Extract the (x, y) coordinate from the center of the cell holding the provided text.  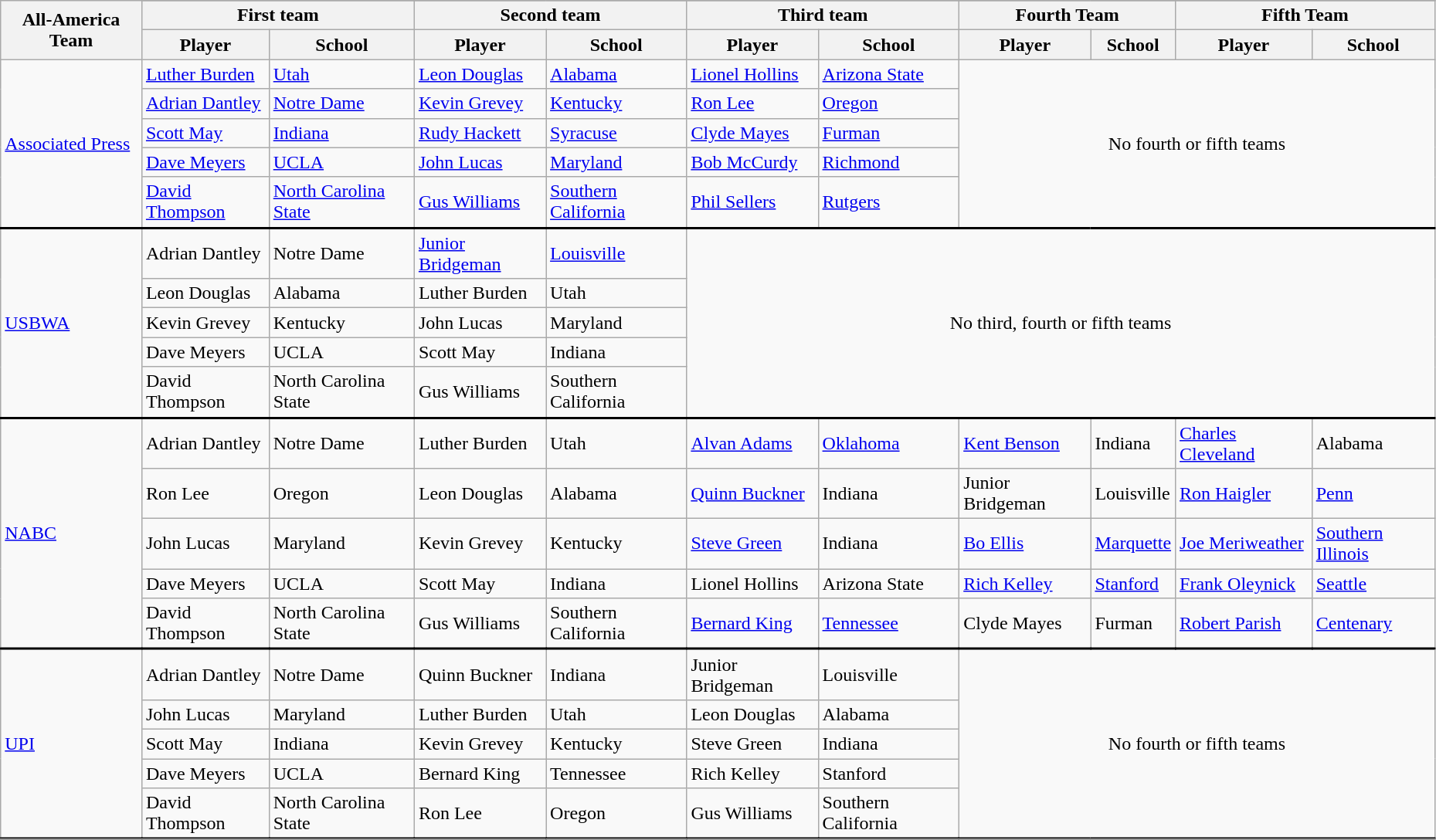
Oklahoma (888, 443)
Alvan Adams (752, 443)
UPI (71, 744)
Rudy Hackett (480, 133)
Rutgers (888, 202)
Third team (823, 15)
Ron Haigler (1244, 494)
Phil Sellers (752, 202)
Second team (550, 15)
Associated Press (71, 144)
No third, fourth or fifth teams (1061, 323)
All-America Team (71, 30)
USBWA (71, 323)
Syracuse (616, 133)
Marquette (1133, 544)
Kent Benson (1025, 443)
Fourth Team (1068, 15)
Bob McCurdy (752, 162)
Richmond (888, 162)
Frank Oleynick (1244, 584)
Charles Cleveland (1244, 443)
Joe Meriweather (1244, 544)
Fifth Team (1305, 15)
First team (278, 15)
Centenary (1373, 624)
Bo Ellis (1025, 544)
Seattle (1373, 584)
Robert Parish (1244, 624)
Penn (1373, 494)
Southern Illinois (1373, 544)
NABC (71, 533)
